For the text-containing cell, return its midpoint in (x, y) coordinate format. 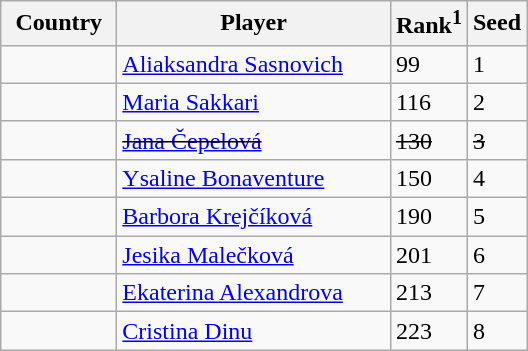
99 (428, 64)
3 (496, 140)
5 (496, 217)
4 (496, 178)
Ysaline Bonaventure (254, 178)
190 (428, 217)
8 (496, 331)
Ekaterina Alexandrova (254, 293)
Jana Čepelová (254, 140)
Aliaksandra Sasnovich (254, 64)
Rank1 (428, 24)
Seed (496, 24)
150 (428, 178)
2 (496, 102)
Jesika Malečková (254, 255)
Player (254, 24)
Country (59, 24)
201 (428, 255)
130 (428, 140)
116 (428, 102)
Maria Sakkari (254, 102)
223 (428, 331)
Cristina Dinu (254, 331)
Barbora Krejčíková (254, 217)
213 (428, 293)
6 (496, 255)
1 (496, 64)
7 (496, 293)
